Extract the (x, y) coordinate from the center of the cell holding the provided text.  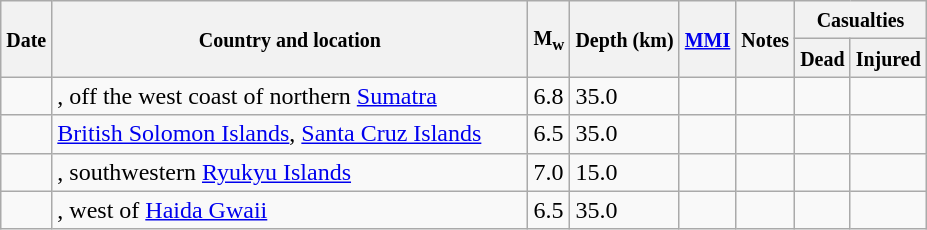
British Solomon Islands, Santa Cruz Islands (290, 134)
Mw (549, 39)
Notes (766, 39)
6.8 (549, 96)
15.0 (624, 172)
, west of Haida Gwaii (290, 210)
Injured (888, 58)
Casualties (861, 20)
, southwestern Ryukyu Islands (290, 172)
7.0 (549, 172)
MMI (708, 39)
Date (26, 39)
Country and location (290, 39)
, off the west coast of northern Sumatra (290, 96)
Depth (km) (624, 39)
Dead (823, 58)
